Output the (X, Y) coordinate of the center of the cell containing the given text.  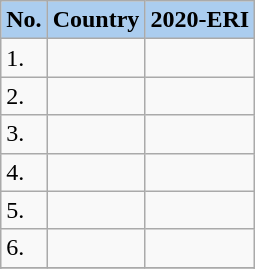
3. (24, 134)
2. (24, 96)
2020-ERI (200, 20)
No. (24, 20)
4. (24, 172)
1. (24, 58)
6. (24, 248)
5. (24, 210)
Country (96, 20)
